Detect which cell encompasses the target text, then output its (X, Y) center coordinate. 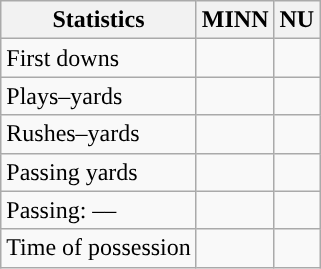
MINN (235, 20)
Rushes–yards (99, 134)
Plays–yards (99, 96)
Passing yards (99, 172)
Passing: –– (99, 210)
First downs (99, 58)
Time of possession (99, 248)
Statistics (99, 20)
NU (297, 20)
